Extract the (X, Y) coordinate from the center of the cell holding the provided text.  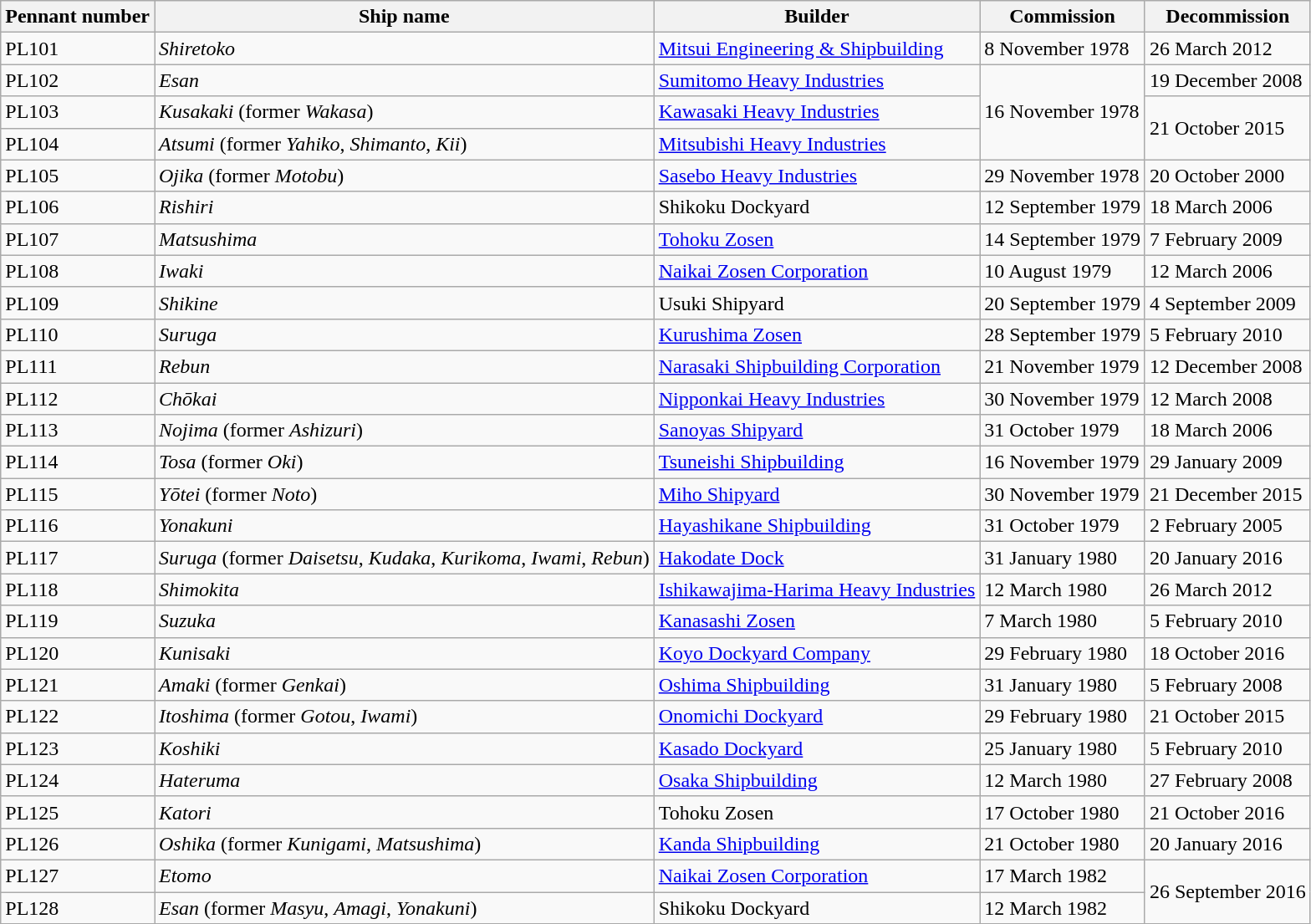
7 February 2009 (1227, 239)
Esan (404, 80)
Tsuneishi Shipbuilding (817, 462)
21 December 2015 (1227, 494)
14 September 1979 (1063, 239)
PL113 (78, 431)
Shikine (404, 303)
Shimokita (404, 590)
Oshika (former Kunigami, Matsushima) (404, 844)
20 September 1979 (1063, 303)
7 March 1980 (1063, 621)
Kanasashi Zosen (817, 621)
PL122 (78, 717)
Sumitomo Heavy Industries (817, 80)
Rishiri (404, 207)
PL110 (78, 334)
Suzuka (404, 621)
PL124 (78, 780)
Katori (404, 812)
Suruga (404, 334)
Chōkai (404, 399)
Mitsui Engineering & Shipbuilding (817, 48)
Esan (former Masyu, Amagi, Yonakuni) (404, 907)
Tosa (former Oki) (404, 462)
Commission (1063, 17)
16 November 1978 (1063, 112)
PL104 (78, 144)
27 February 2008 (1227, 780)
Yōtei (former Noto) (404, 494)
PL105 (78, 176)
Osaka Shipbuilding (817, 780)
PL128 (78, 907)
21 October 2016 (1227, 812)
5 February 2008 (1227, 685)
PL121 (78, 685)
Rebun (404, 366)
Ojika (former Motobu) (404, 176)
PL101 (78, 48)
4 September 2009 (1227, 303)
12 March 2006 (1227, 271)
20 October 2000 (1227, 176)
17 March 1982 (1063, 876)
28 September 1979 (1063, 334)
12 March 1982 (1063, 907)
PL114 (78, 462)
Ship name (404, 17)
Ishikawajima-Harima Heavy Industries (817, 590)
29 November 1978 (1063, 176)
26 September 2016 (1227, 891)
PL107 (78, 239)
PL127 (78, 876)
Kurushima Zosen (817, 334)
29 January 2009 (1227, 462)
Kanda Shipbuilding (817, 844)
10 August 1979 (1063, 271)
Hateruma (404, 780)
Atsumi (former Yahiko, Shimanto, Kii) (404, 144)
Oshima Shipbuilding (817, 685)
Itoshima (former Gotou, Iwami) (404, 717)
Iwaki (404, 271)
Builder (817, 17)
Narasaki Shipbuilding Corporation (817, 366)
25 January 1980 (1063, 748)
PL116 (78, 526)
Sasebo Heavy Industries (817, 176)
Mitsubishi Heavy Industries (817, 144)
Kusakaki (former Wakasa) (404, 112)
PL117 (78, 558)
PL111 (78, 366)
Kunisaki (404, 653)
Yonakuni (404, 526)
19 December 2008 (1227, 80)
Usuki Shipyard (817, 303)
21 October 1980 (1063, 844)
Onomichi Dockyard (817, 717)
2 February 2005 (1227, 526)
Shiretoko (404, 48)
PL109 (78, 303)
Kawasaki Heavy Industries (817, 112)
PL120 (78, 653)
Hakodate Dock (817, 558)
12 September 1979 (1063, 207)
16 November 1979 (1063, 462)
PL115 (78, 494)
PL123 (78, 748)
PL126 (78, 844)
Sanoyas Shipyard (817, 431)
PL102 (78, 80)
Koyo Dockyard Company (817, 653)
PL112 (78, 399)
PL125 (78, 812)
Matsushima (404, 239)
PL119 (78, 621)
17 October 1980 (1063, 812)
Etomo (404, 876)
18 October 2016 (1227, 653)
Hayashikane Shipbuilding (817, 526)
Kasado Dockyard (817, 748)
PL108 (78, 271)
Koshiki (404, 748)
12 December 2008 (1227, 366)
Suruga (former Daisetsu, Kudaka, Kurikoma, Iwami, Rebun) (404, 558)
PL106 (78, 207)
PL103 (78, 112)
PL118 (78, 590)
8 November 1978 (1063, 48)
Pennant number (78, 17)
Decommission (1227, 17)
21 November 1979 (1063, 366)
Miho Shipyard (817, 494)
Nojima (former Ashizuri) (404, 431)
12 March 2008 (1227, 399)
Amaki (former Genkai) (404, 685)
Nipponkai Heavy Industries (817, 399)
